Output the (X, Y) coordinate of the center of the cell containing the given text.  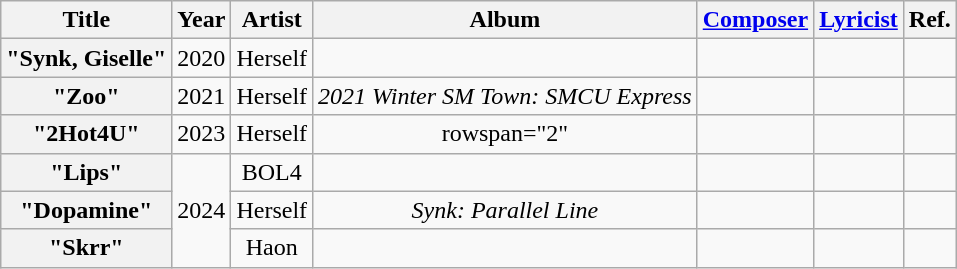
Title (86, 20)
2021 (202, 96)
"Dopamine" (86, 210)
Ref. (930, 20)
"Lips" (86, 172)
Haon (272, 248)
Composer (755, 20)
"Zoo" (86, 96)
2020 (202, 58)
"2Hot4U" (86, 134)
rowspan="2" (506, 134)
BOL4 (272, 172)
"Synk, Giselle" (86, 58)
"Skrr" (86, 248)
Artist (272, 20)
2023 (202, 134)
Lyricist (859, 20)
Year (202, 20)
Synk: Parallel Line (506, 210)
2021 Winter SM Town: SMCU Express (506, 96)
Album (506, 20)
2024 (202, 210)
